Pinpoint the cell where the given text exists, returning its [X, Y] midpoint coordinate. 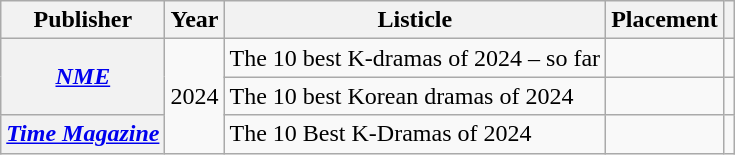
Placement [665, 20]
The 10 Best K-Dramas of 2024 [415, 134]
Listicle [415, 20]
NME [83, 77]
Year [194, 20]
The 10 best K-dramas of 2024 – so far [415, 58]
2024 [194, 96]
Publisher [83, 20]
Time Magazine [83, 134]
The 10 best Korean dramas of 2024 [415, 96]
